Return the [x, y] coordinate for the center point of the cell that contains the specified text.  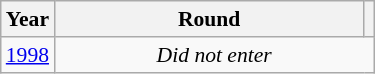
Year [28, 19]
Round [209, 19]
Did not enter [214, 55]
1998 [28, 55]
